Determine the (X, Y) coordinate at the center of the cell enclosing the given text.  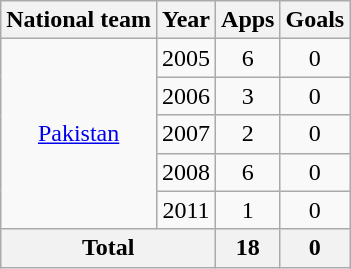
2011 (186, 210)
2007 (186, 134)
1 (248, 210)
18 (248, 248)
Year (186, 20)
2005 (186, 58)
Goals (315, 20)
2 (248, 134)
Apps (248, 20)
Total (108, 248)
2008 (186, 172)
National team (79, 20)
Pakistan (79, 134)
3 (248, 96)
2006 (186, 96)
